From the cell containing the given text, extract its center point as (X, Y) coordinate. 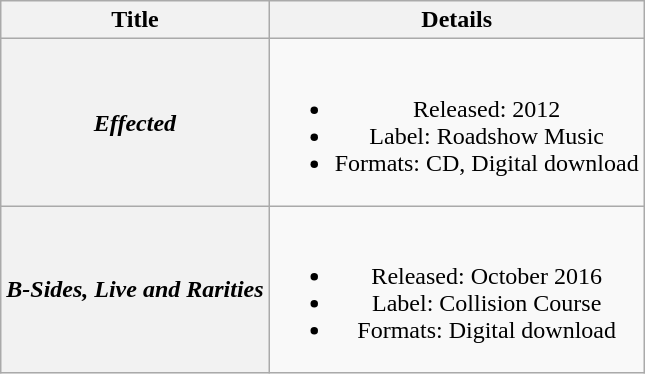
B-Sides, Live and Rarities (135, 290)
Details (456, 20)
Released: October 2016Label: Collision CourseFormats: Digital download (456, 290)
Effected (135, 122)
Title (135, 20)
Released: 2012Label: Roadshow MusicFormats: CD, Digital download (456, 122)
